Capture the cell that displays the provided text and extract its (X, Y) central coordinate. 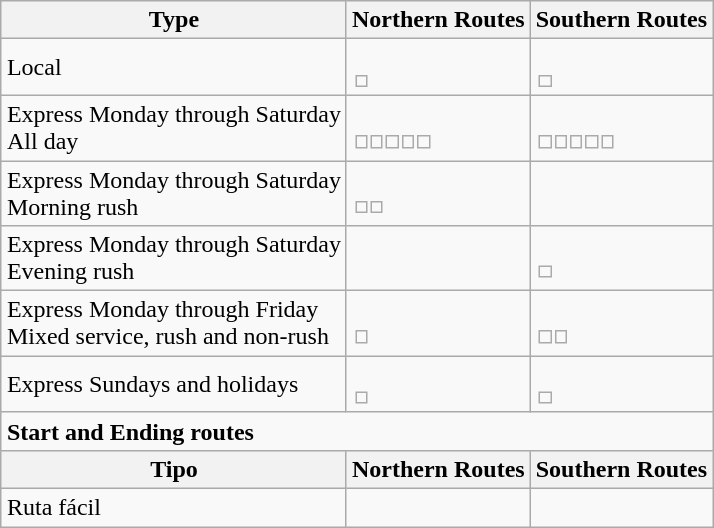
Express Monday through FridayMixed service, rush and non-rush (174, 324)
Express Monday through SaturdayEvening rush (174, 258)
Express Monday through SaturdayAll day (174, 128)
Local (174, 68)
Ruta fácil (174, 507)
Express Sundays and holidays (174, 384)
Tipo (174, 469)
Type (174, 20)
Start and Ending routes (356, 431)
Express Monday through SaturdayMorning rush (174, 192)
